From the cell containing the given text, extract its center point as [X, Y] coordinate. 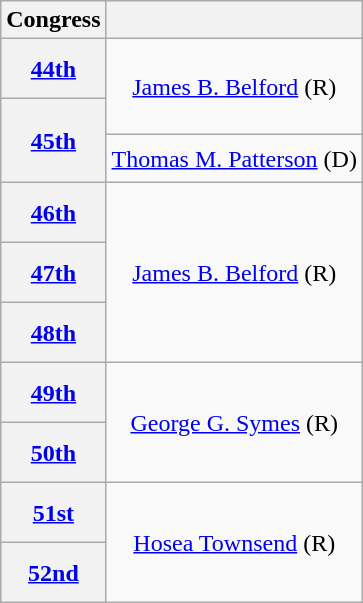
Hosea Townsend (R) [234, 543]
45th [54, 141]
George G. Symes (R) [234, 423]
50th [54, 453]
51st [54, 513]
Congress [54, 20]
46th [54, 213]
44th [54, 69]
49th [54, 393]
Thomas M. Patterson (D) [234, 159]
47th [54, 273]
48th [54, 333]
52nd [54, 573]
